Output the (x, y) coordinate of the center of the cell containing the given text.  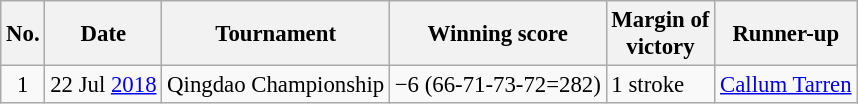
No. (23, 34)
Runner-up (786, 34)
1 stroke (660, 85)
Margin ofvictory (660, 34)
Tournament (276, 34)
22 Jul 2018 (104, 85)
Callum Tarren (786, 85)
1 (23, 85)
Winning score (498, 34)
Date (104, 34)
−6 (66-71-73-72=282) (498, 85)
Qingdao Championship (276, 85)
